Locate the cell with the specified text and output its (x, y) center coordinate. 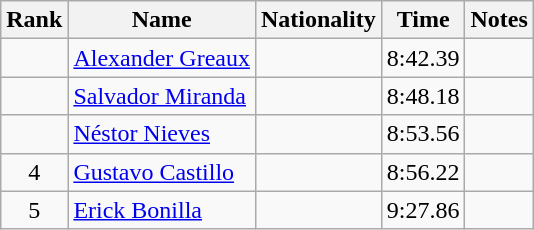
5 (34, 210)
Name (162, 20)
Rank (34, 20)
8:53.56 (423, 134)
9:27.86 (423, 210)
Salvador Miranda (162, 96)
Alexander Greaux (162, 58)
Notes (499, 20)
Time (423, 20)
8:56.22 (423, 172)
Gustavo Castillo (162, 172)
Néstor Nieves (162, 134)
8:42.39 (423, 58)
Erick Bonilla (162, 210)
8:48.18 (423, 96)
4 (34, 172)
Nationality (318, 20)
